Pinpoint the cell where the given text exists, returning its [x, y] midpoint coordinate. 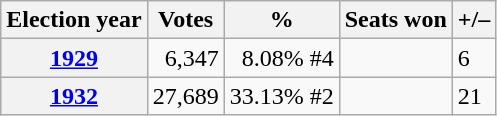
% [282, 20]
27,689 [186, 96]
Seats won [396, 20]
33.13% #2 [282, 96]
1932 [74, 96]
Election year [74, 20]
21 [474, 96]
6 [474, 58]
8.08% #4 [282, 58]
6,347 [186, 58]
+/– [474, 20]
Votes [186, 20]
1929 [74, 58]
